Scan for the cell matching the given text and deliver its [x, y] coordinate at center. 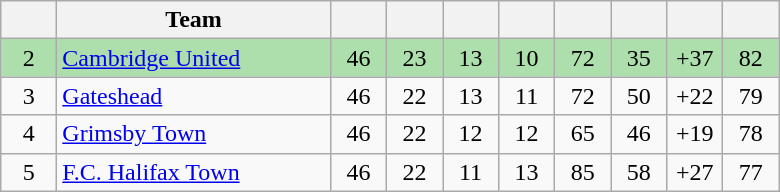
3 [29, 96]
Gateshead [194, 96]
10 [527, 58]
5 [29, 172]
23 [414, 58]
Grimsby Town [194, 134]
+22 [695, 96]
2 [29, 58]
79 [751, 96]
Team [194, 20]
F.C. Halifax Town [194, 172]
65 [583, 134]
82 [751, 58]
77 [751, 172]
50 [639, 96]
35 [639, 58]
Cambridge United [194, 58]
85 [583, 172]
+27 [695, 172]
+19 [695, 134]
58 [639, 172]
+37 [695, 58]
78 [751, 134]
4 [29, 134]
